Output the (x, y) coordinate of the center of the cell containing the given text.  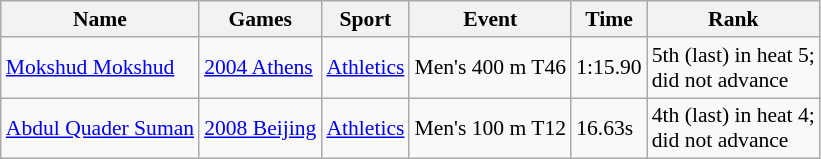
Rank (734, 19)
2008 Beijing (260, 128)
Mokshud Mokshud (100, 68)
Name (100, 19)
Time (608, 19)
Abdul Quader Suman (100, 128)
Men's 100 m T12 (490, 128)
5th (last) in heat 5;did not advance (734, 68)
Men's 400 m T46 (490, 68)
1:15.90 (608, 68)
2004 Athens (260, 68)
Event (490, 19)
16.63s (608, 128)
Games (260, 19)
Sport (365, 19)
4th (last) in heat 4;did not advance (734, 128)
